Return (x, y) of the center of cell containing provided text 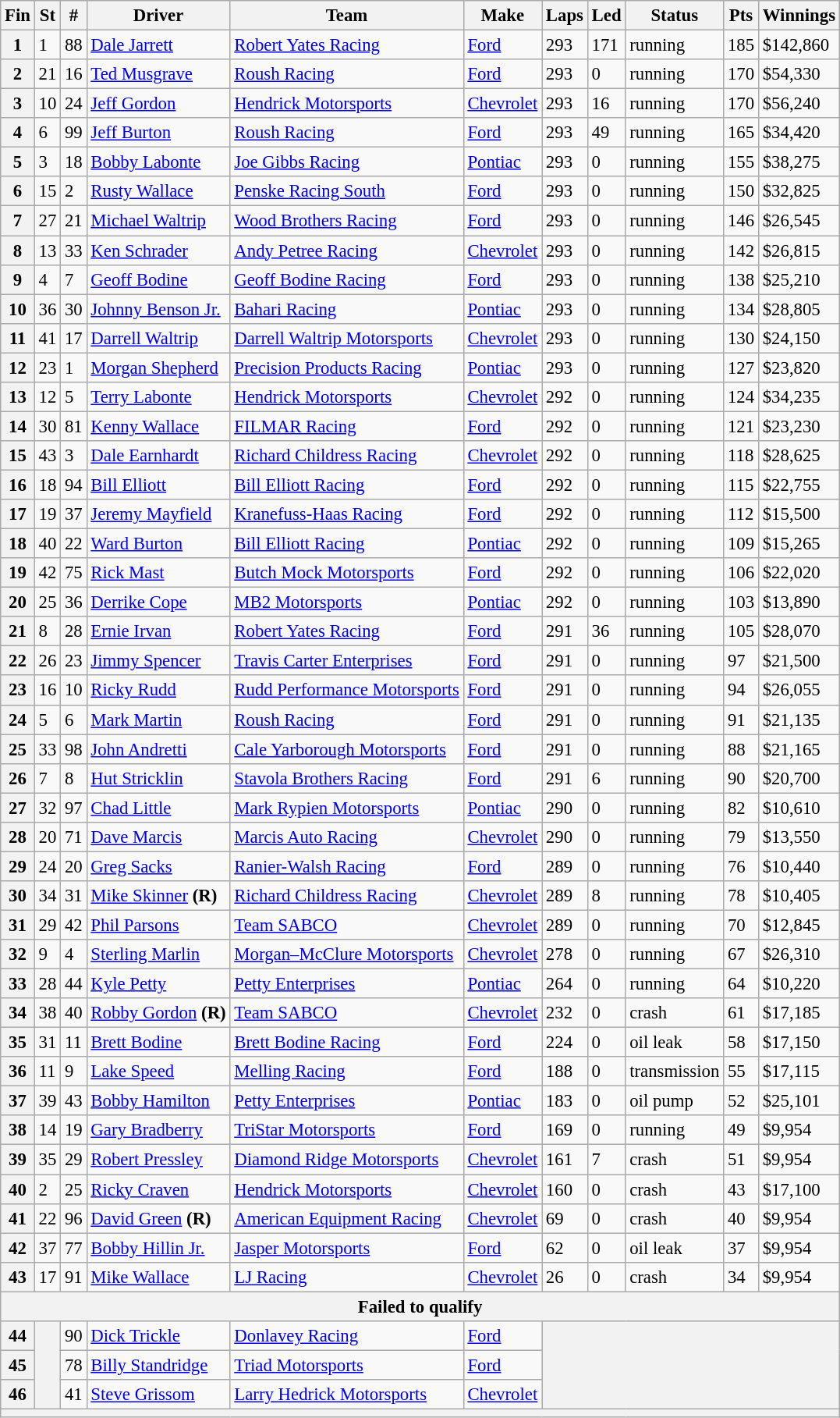
$22,020 (799, 573)
Butch Mock Motorsports (346, 573)
160 (565, 1189)
$10,610 (799, 808)
$17,150 (799, 1043)
109 (741, 544)
146 (741, 221)
Larry Hedrick Motorsports (346, 1395)
Jeremy Mayfield (158, 514)
$28,805 (799, 309)
Diamond Ridge Motorsports (346, 1160)
oil pump (675, 1101)
Brett Bodine (158, 1043)
52 (741, 1101)
$23,820 (799, 368)
82 (741, 808)
Gary Bradberry (158, 1131)
Wood Brothers Racing (346, 221)
$15,500 (799, 514)
Kranefuss-Haas Racing (346, 514)
Kenny Wallace (158, 426)
$13,890 (799, 602)
TriStar Motorsports (346, 1131)
Geoff Bodine (158, 279)
Derrike Cope (158, 602)
Bobby Labonte (158, 162)
Mike Skinner (R) (158, 896)
98 (73, 749)
$25,101 (799, 1101)
264 (565, 984)
69 (565, 1218)
75 (73, 573)
Ken Schrader (158, 251)
185 (741, 45)
$24,150 (799, 338)
# (73, 16)
67 (741, 954)
165 (741, 133)
$32,825 (799, 191)
$142,860 (799, 45)
$22,755 (799, 485)
138 (741, 279)
112 (741, 514)
169 (565, 1131)
Morgan–McClure Motorsports (346, 954)
$28,070 (799, 631)
Fin (18, 16)
Dale Earnhardt (158, 456)
LJ Racing (346, 1277)
103 (741, 602)
David Green (R) (158, 1218)
$21,135 (799, 720)
Morgan Shepherd (158, 368)
$10,440 (799, 866)
Mike Wallace (158, 1277)
142 (741, 251)
Geoff Bodine Racing (346, 279)
Darrell Waltrip (158, 338)
$15,265 (799, 544)
Jasper Motorsports (346, 1248)
Winnings (799, 16)
118 (741, 456)
71 (73, 837)
$34,235 (799, 397)
58 (741, 1043)
99 (73, 133)
Billy Standridge (158, 1365)
$26,310 (799, 954)
Hut Stricklin (158, 778)
77 (73, 1248)
$17,115 (799, 1071)
Ricky Rudd (158, 691)
$23,230 (799, 426)
$26,055 (799, 691)
Laps (565, 16)
$21,165 (799, 749)
FILMAR Racing (346, 426)
Rick Mast (158, 573)
Johnny Benson Jr. (158, 309)
Kyle Petty (158, 984)
105 (741, 631)
transmission (675, 1071)
171 (607, 45)
Mark Martin (158, 720)
Robby Gordon (R) (158, 1013)
Driver (158, 16)
Mark Rypien Motorsports (346, 808)
St (47, 16)
$20,700 (799, 778)
$10,405 (799, 896)
51 (741, 1160)
81 (73, 426)
79 (741, 837)
Marcis Auto Racing (346, 837)
Led (607, 16)
Ted Musgrave (158, 74)
$38,275 (799, 162)
Rudd Performance Motorsports (346, 691)
Status (675, 16)
Bobby Hamilton (158, 1101)
John Andretti (158, 749)
$34,420 (799, 133)
$26,815 (799, 251)
Jeff Burton (158, 133)
Penske Racing South (346, 191)
Phil Parsons (158, 925)
121 (741, 426)
Greg Sacks (158, 866)
$17,185 (799, 1013)
278 (565, 954)
64 (741, 984)
70 (741, 925)
Brett Bodine Racing (346, 1043)
76 (741, 866)
Donlavey Racing (346, 1336)
$12,845 (799, 925)
Bahari Racing (346, 309)
Sterling Marlin (158, 954)
MB2 Motorsports (346, 602)
232 (565, 1013)
Jeff Gordon (158, 104)
155 (741, 162)
Darrell Waltrip Motorsports (346, 338)
$13,550 (799, 837)
Melling Racing (346, 1071)
127 (741, 368)
115 (741, 485)
Bill Elliott (158, 485)
130 (741, 338)
45 (18, 1365)
Andy Petree Racing (346, 251)
Dale Jarrett (158, 45)
Failed to qualify (420, 1306)
$25,210 (799, 279)
Jimmy Spencer (158, 661)
96 (73, 1218)
Ward Burton (158, 544)
Robert Pressley (158, 1160)
183 (565, 1101)
Ernie Irvan (158, 631)
$17,100 (799, 1189)
Pts (741, 16)
150 (741, 191)
Bobby Hillin Jr. (158, 1248)
161 (565, 1160)
Joe Gibbs Racing (346, 162)
Dick Trickle (158, 1336)
Steve Grissom (158, 1395)
Travis Carter Enterprises (346, 661)
Precision Products Racing (346, 368)
Dave Marcis (158, 837)
46 (18, 1395)
$28,625 (799, 456)
Make (502, 16)
$26,545 (799, 221)
$56,240 (799, 104)
American Equipment Racing (346, 1218)
134 (741, 309)
106 (741, 573)
Cale Yarborough Motorsports (346, 749)
124 (741, 397)
$21,500 (799, 661)
Ricky Craven (158, 1189)
Triad Motorsports (346, 1365)
61 (741, 1013)
Stavola Brothers Racing (346, 778)
Rusty Wallace (158, 191)
224 (565, 1043)
Terry Labonte (158, 397)
Lake Speed (158, 1071)
Michael Waltrip (158, 221)
62 (565, 1248)
$54,330 (799, 74)
Team (346, 16)
$10,220 (799, 984)
Ranier-Walsh Racing (346, 866)
55 (741, 1071)
188 (565, 1071)
Chad Little (158, 808)
